Locate the cell with the specified text and output its [X, Y] center coordinate. 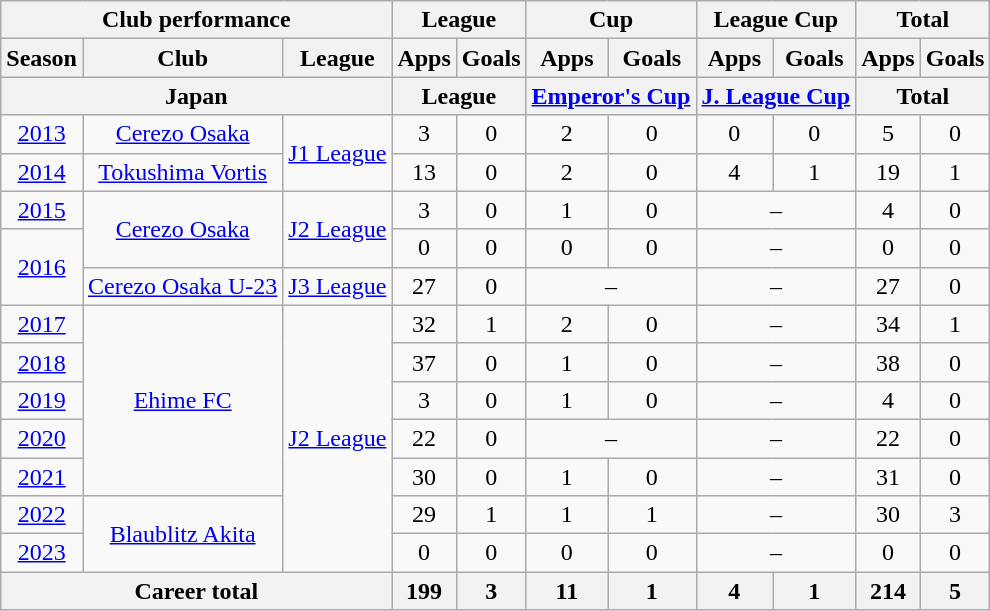
Cup [611, 20]
J3 League [338, 286]
2017 [42, 324]
2023 [42, 553]
2022 [42, 515]
Cerezo Osaka U-23 [182, 286]
Club [182, 58]
199 [424, 591]
2020 [42, 438]
2013 [42, 134]
Japan [196, 96]
31 [888, 477]
2021 [42, 477]
214 [888, 591]
2019 [42, 400]
J1 League [338, 153]
37 [424, 362]
13 [424, 172]
11 [567, 591]
Tokushima Vortis [182, 172]
Blaublitz Akita [182, 534]
32 [424, 324]
Season [42, 58]
38 [888, 362]
34 [888, 324]
Emperor's Cup [611, 96]
19 [888, 172]
2016 [42, 267]
2018 [42, 362]
2015 [42, 210]
League Cup [776, 20]
Ehime FC [182, 400]
Club performance [196, 20]
2014 [42, 172]
J. League Cup [776, 96]
29 [424, 515]
Career total [196, 591]
